Detect which cell encompasses the target text, then output its (x, y) center coordinate. 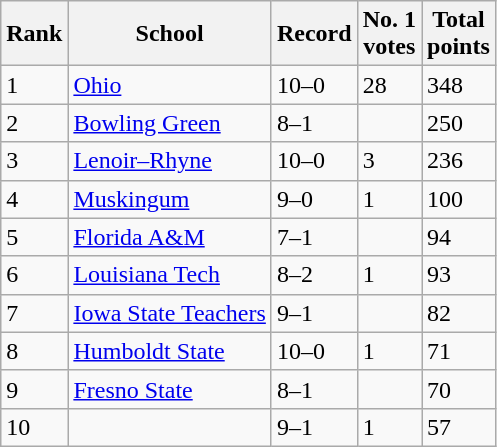
Bowling Green (170, 123)
250 (459, 123)
9 (34, 389)
10 (34, 427)
School (170, 34)
Rank (34, 34)
8 (34, 351)
71 (459, 351)
Record (314, 34)
6 (34, 275)
93 (459, 275)
Ohio (170, 85)
9–0 (314, 199)
8–2 (314, 275)
94 (459, 237)
57 (459, 427)
5 (34, 237)
Totalpoints (459, 34)
70 (459, 389)
Humboldt State (170, 351)
4 (34, 199)
2 (34, 123)
7–1 (314, 237)
Lenoir–Rhyne (170, 161)
Fresno State (170, 389)
236 (459, 161)
Louisiana Tech (170, 275)
28 (389, 85)
Muskingum (170, 199)
Florida A&M (170, 237)
No. 1votes (389, 34)
Iowa State Teachers (170, 313)
348 (459, 85)
82 (459, 313)
7 (34, 313)
100 (459, 199)
